Locate the cell with the specified text and output its [X, Y] center coordinate. 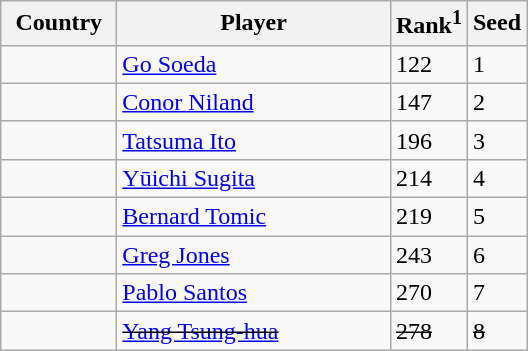
Seed [496, 24]
214 [428, 178]
Rank1 [428, 24]
5 [496, 217]
6 [496, 255]
Go Soeda [254, 64]
Yang Tsung-hua [254, 331]
147 [428, 102]
270 [428, 293]
3 [496, 140]
243 [428, 255]
Greg Jones [254, 255]
Yūichi Sugita [254, 178]
122 [428, 64]
4 [496, 178]
196 [428, 140]
7 [496, 293]
Tatsuma Ito [254, 140]
2 [496, 102]
219 [428, 217]
Bernard Tomic [254, 217]
Country [59, 24]
1 [496, 64]
8 [496, 331]
Pablo Santos [254, 293]
Player [254, 24]
Conor Niland [254, 102]
278 [428, 331]
